Output the (x, y) coordinate of the center of the cell containing the given text.  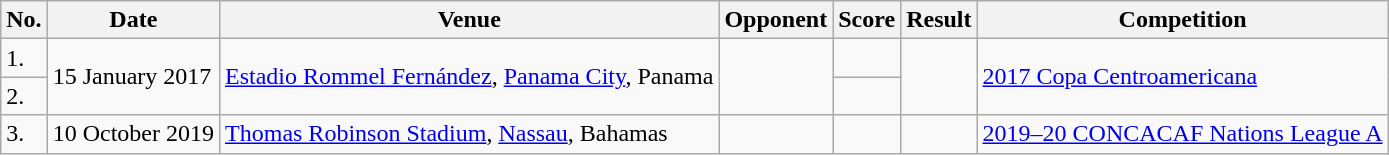
Thomas Robinson Stadium, Nassau, Bahamas (470, 134)
Venue (470, 20)
Opponent (776, 20)
15 January 2017 (133, 77)
1. (24, 58)
Estadio Rommel Fernández, Panama City, Panama (470, 77)
2019–20 CONCACAF Nations League A (1182, 134)
Result (939, 20)
Date (133, 20)
10 October 2019 (133, 134)
Competition (1182, 20)
2017 Copa Centroamericana (1182, 77)
Score (867, 20)
No. (24, 20)
2. (24, 96)
3. (24, 134)
